For the text-containing cell, return its midpoint in (x, y) coordinate format. 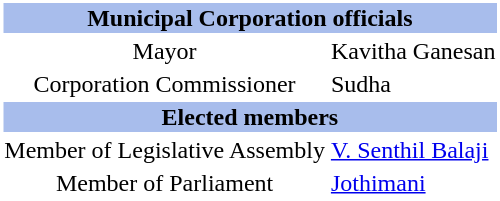
Mayor (165, 51)
Jothimani (413, 183)
Member of Legislative Assembly (165, 150)
Kavitha Ganesan (413, 51)
Municipal Corporation officials (250, 18)
Member of Parliament (165, 183)
Corporation Commissioner (165, 84)
Sudha (413, 84)
Elected members (250, 117)
V. Senthil Balaji (413, 150)
